Output the (X, Y) coordinate of the center of the cell containing the given text.  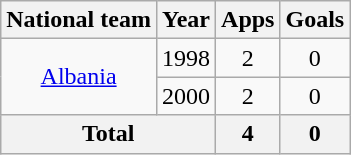
2000 (186, 96)
1998 (186, 58)
Year (186, 20)
National team (79, 20)
Goals (315, 20)
Total (108, 134)
Apps (248, 20)
Albania (79, 77)
4 (248, 134)
